Capture the cell that displays the provided text and extract its (X, Y) central coordinate. 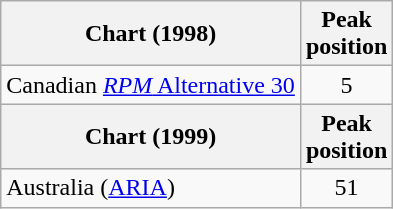
Chart (1999) (151, 136)
Canadian RPM Alternative 30 (151, 85)
Australia (ARIA) (151, 188)
5 (346, 85)
51 (346, 188)
Chart (1998) (151, 34)
